Pinpoint the cell where the given text exists, returning its [x, y] midpoint coordinate. 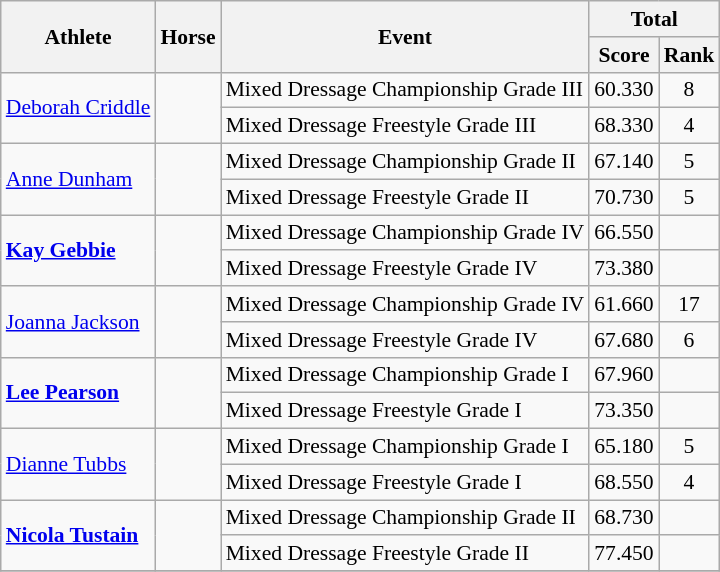
73.380 [624, 269]
Nicola Tustain [78, 536]
67.960 [624, 375]
Event [406, 36]
Score [624, 55]
60.330 [624, 90]
Anne Dunham [78, 180]
Rank [690, 55]
Dianne Tubbs [78, 464]
77.450 [624, 554]
70.730 [624, 197]
Mixed Dressage Freestyle Grade III [406, 126]
Joanna Jackson [78, 322]
Total [654, 19]
66.550 [624, 233]
Kay Gebbie [78, 250]
Mixed Dressage Championship Grade III [406, 90]
67.680 [624, 340]
6 [690, 340]
17 [690, 304]
Horse [188, 36]
68.730 [624, 518]
68.330 [624, 126]
Lee Pearson [78, 392]
61.660 [624, 304]
Athlete [78, 36]
Deborah Criddle [78, 108]
67.140 [624, 162]
8 [690, 90]
68.550 [624, 482]
65.180 [624, 447]
73.350 [624, 411]
